Identify which cell holds the provided text, then report its (x, y) central coordinate. 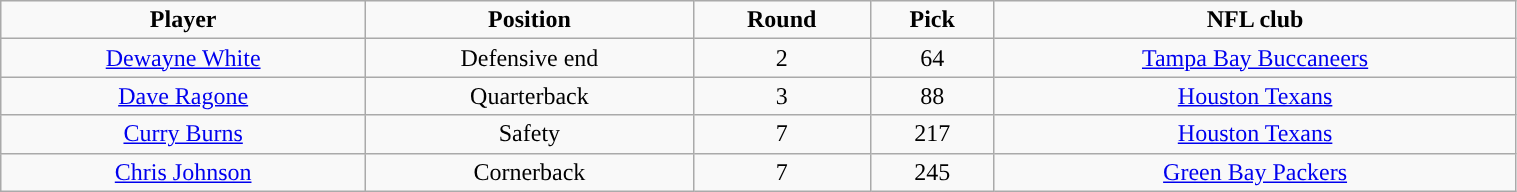
64 (932, 58)
2 (782, 58)
Position (530, 20)
Dave Ragone (184, 96)
245 (932, 172)
Round (782, 20)
Chris Johnson (184, 172)
Defensive end (530, 58)
Tampa Bay Buccaneers (1255, 58)
NFL club (1255, 20)
Green Bay Packers (1255, 172)
88 (932, 96)
Curry Burns (184, 134)
Cornerback (530, 172)
Pick (932, 20)
217 (932, 134)
Safety (530, 134)
Dewayne White (184, 58)
Quarterback (530, 96)
Player (184, 20)
3 (782, 96)
